Locate the cell with the specified text and output its (X, Y) center coordinate. 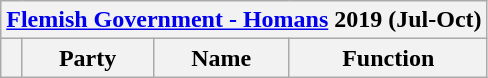
Name (221, 58)
Party (88, 58)
Function (388, 58)
Flemish Government - Homans 2019 (Jul-Oct) (244, 20)
